Provide the (x, y) coordinate of the cell's center where the given text is located.  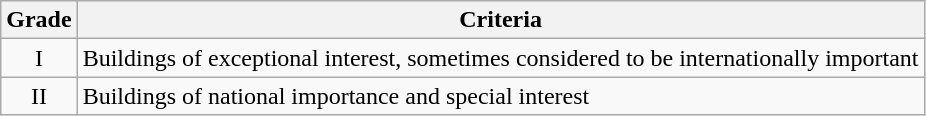
Buildings of national importance and special interest (500, 96)
I (39, 58)
Criteria (500, 20)
II (39, 96)
Buildings of exceptional interest, sometimes considered to be internationally important (500, 58)
Grade (39, 20)
